Find where the given text appears and provide that cell's center as [X, Y] coordinate. 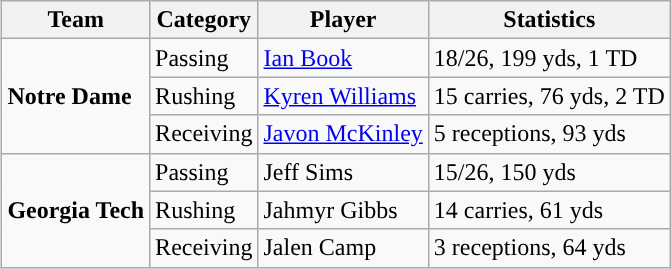
15 carries, 76 yds, 2 TD [549, 96]
Ian Book [343, 58]
5 receptions, 93 yds [549, 134]
Javon McKinley [343, 134]
Player [343, 20]
Jahmyr Gibbs [343, 210]
Jeff Sims [343, 172]
3 receptions, 64 yds [549, 248]
Notre Dame [76, 96]
14 carries, 61 yds [549, 210]
18/26, 199 yds, 1 TD [549, 58]
15/26, 150 yds [549, 172]
Category [204, 20]
Jalen Camp [343, 248]
Statistics [549, 20]
Kyren Williams [343, 96]
Georgia Tech [76, 210]
Team [76, 20]
